Return the [X, Y] coordinate for the center point of the cell that contains the specified text.  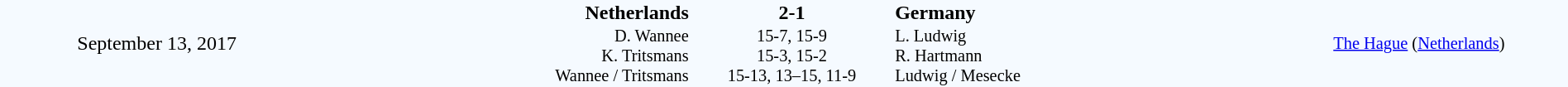
L. LudwigR. HartmannLudwig / Mesecke [1082, 56]
September 13, 2017 [157, 43]
The Hague (Netherlands) [1419, 43]
Netherlands [501, 12]
2-1 [791, 12]
D. WanneeK. TritsmansWannee / Tritsmans [501, 56]
Germany [1082, 12]
15-7, 15-915-3, 15-215-13, 13–15, 11-9 [791, 56]
